Output the [X, Y] coordinate of the center of the cell containing the given text.  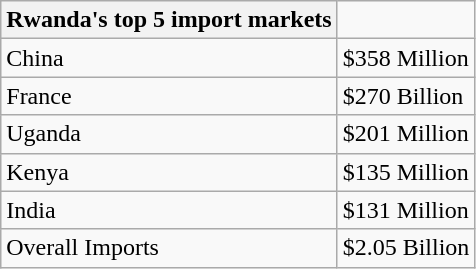
$131 Million [406, 210]
$358 Million [406, 58]
$135 Million [406, 172]
France [169, 96]
$270 Billion [406, 96]
Overall Imports [169, 248]
Rwanda's top 5 import markets [169, 20]
Kenya [169, 172]
China [169, 58]
$2.05 Billion [406, 248]
Uganda [169, 134]
$201 Million [406, 134]
India [169, 210]
